Detect which cell encompasses the target text, then output its (X, Y) center coordinate. 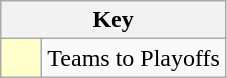
Key (114, 20)
Teams to Playoffs (134, 58)
